Search for the cell housing the specified text and yield its (X, Y) center coordinate. 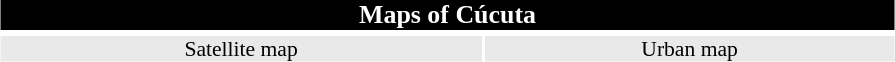
Maps of Cúcuta (447, 15)
Satellite map (240, 49)
Urban map (690, 49)
